Pinpoint the cell where the given text exists, returning its (X, Y) midpoint coordinate. 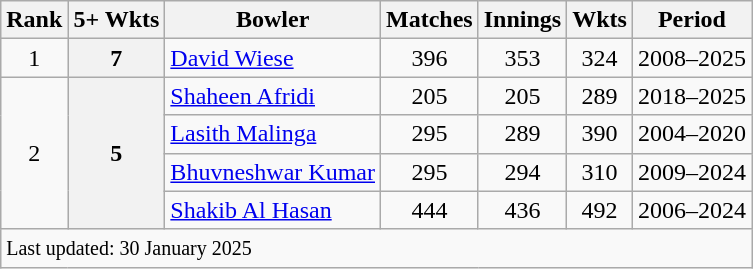
396 (430, 58)
7 (116, 58)
Shakib Al Hasan (273, 210)
294 (522, 172)
Shaheen Afridi (273, 96)
2008–2025 (692, 58)
5+ Wkts (116, 20)
444 (430, 210)
492 (600, 210)
436 (522, 210)
Period (692, 20)
Lasith Malinga (273, 134)
Rank (34, 20)
310 (600, 172)
2018–2025 (692, 96)
2004–2020 (692, 134)
390 (600, 134)
5 (116, 153)
1 (34, 58)
Bowler (273, 20)
2 (34, 153)
324 (600, 58)
Last updated: 30 January 2025 (376, 248)
Matches (430, 20)
Innings (522, 20)
Wkts (600, 20)
2006–2024 (692, 210)
David Wiese (273, 58)
353 (522, 58)
2009–2024 (692, 172)
Bhuvneshwar Kumar (273, 172)
